Search for the cell housing the specified text and yield its [x, y] center coordinate. 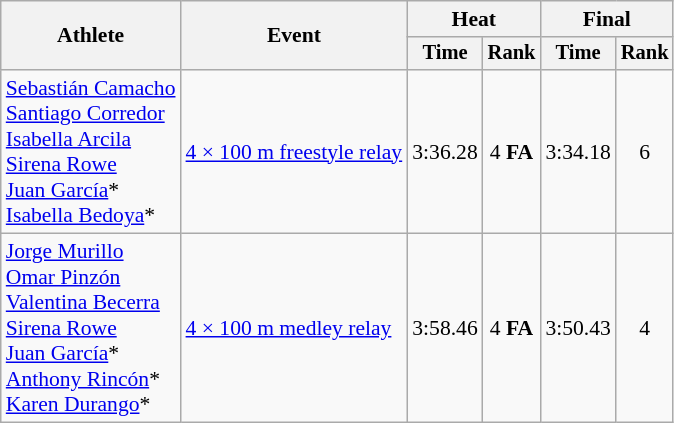
Athlete [91, 36]
3:50.43 [578, 328]
4 × 100 m freestyle relay [294, 152]
4 × 100 m medley relay [294, 328]
Sebastián CamachoSantiago CorredorIsabella ArcilaSirena RoweJuan García*Isabella Bedoya* [91, 152]
3:36.28 [444, 152]
6 [645, 152]
3:58.46 [444, 328]
Jorge MurilloOmar PinzónValentina BecerraSirena RoweJuan García*Anthony Rincón*Karen Durango* [91, 328]
3:34.18 [578, 152]
Heat [474, 19]
Final [606, 19]
4 [645, 328]
Event [294, 36]
